Pinpoint the cell where the given text exists, returning its [X, Y] midpoint coordinate. 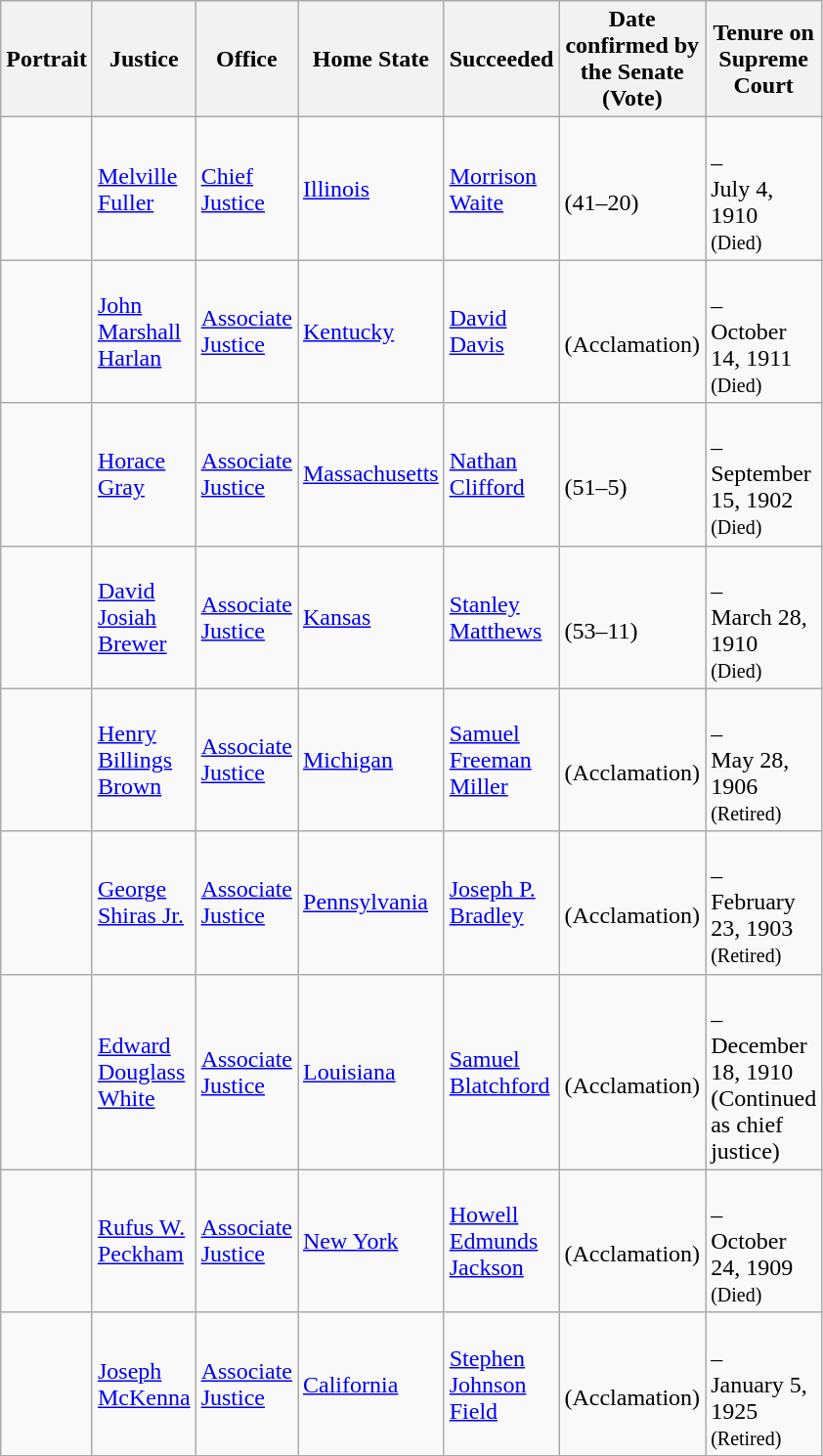
–March 28, 1910(Died) [764, 617]
Rufus W. Peckham [144, 1241]
–January 5, 1925(Retired) [764, 1384]
–May 28, 1906(Retired) [764, 760]
Stephen Johnson Field [501, 1384]
Stanley Matthews [501, 617]
Morrison Waite [501, 189]
Succeeded [501, 59]
Samuel Blatchford [501, 1072]
Office [246, 59]
New York [370, 1241]
Pennsylvania [370, 903]
(41–20) [632, 189]
Joseph P. Bradley [501, 903]
–February 23, 1903(Retired) [764, 903]
Kansas [370, 617]
Chief Justice [246, 189]
Joseph McKenna [144, 1384]
Edward Douglass White [144, 1072]
Howell Edmunds Jackson [501, 1241]
Illinois [370, 189]
–October 24, 1909(Died) [764, 1241]
–October 14, 1911(Died) [764, 331]
Home State [370, 59]
Nathan Clifford [501, 474]
Samuel Freeman Miller [501, 760]
(53–11) [632, 617]
(51–5) [632, 474]
Henry Billings Brown [144, 760]
Horace Gray [144, 474]
David Josiah Brewer [144, 617]
Kentucky [370, 331]
Michigan [370, 760]
Date confirmed by the Senate(Vote) [632, 59]
John Marshall Harlan [144, 331]
California [370, 1384]
Justice [144, 59]
Melville Fuller [144, 189]
Tenure on Supreme Court [764, 59]
Louisiana [370, 1072]
David Davis [501, 331]
–December 18, 1910(Continued as chief justice) [764, 1072]
Portrait [47, 59]
Massachusetts [370, 474]
George Shiras Jr. [144, 903]
–September 15, 1902(Died) [764, 474]
–July 4, 1910(Died) [764, 189]
